Pinpoint the cell where the given text exists, returning its [x, y] midpoint coordinate. 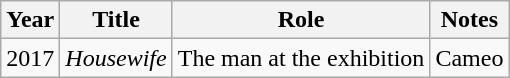
Cameo [470, 58]
Housewife [116, 58]
Year [30, 20]
Title [116, 20]
Role [301, 20]
Notes [470, 20]
2017 [30, 58]
The man at the exhibition [301, 58]
